Output the [x, y] coordinate of the center of the cell containing the given text.  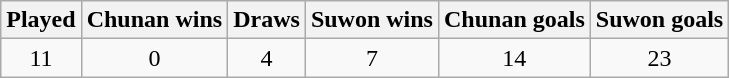
11 [41, 58]
Suwon goals [659, 20]
23 [659, 58]
Draws [267, 20]
Chunan goals [514, 20]
7 [372, 58]
14 [514, 58]
0 [154, 58]
Suwon wins [372, 20]
4 [267, 58]
Played [41, 20]
Chunan wins [154, 20]
